Provide the (x, y) coordinate of the cell's center where the given text is located.  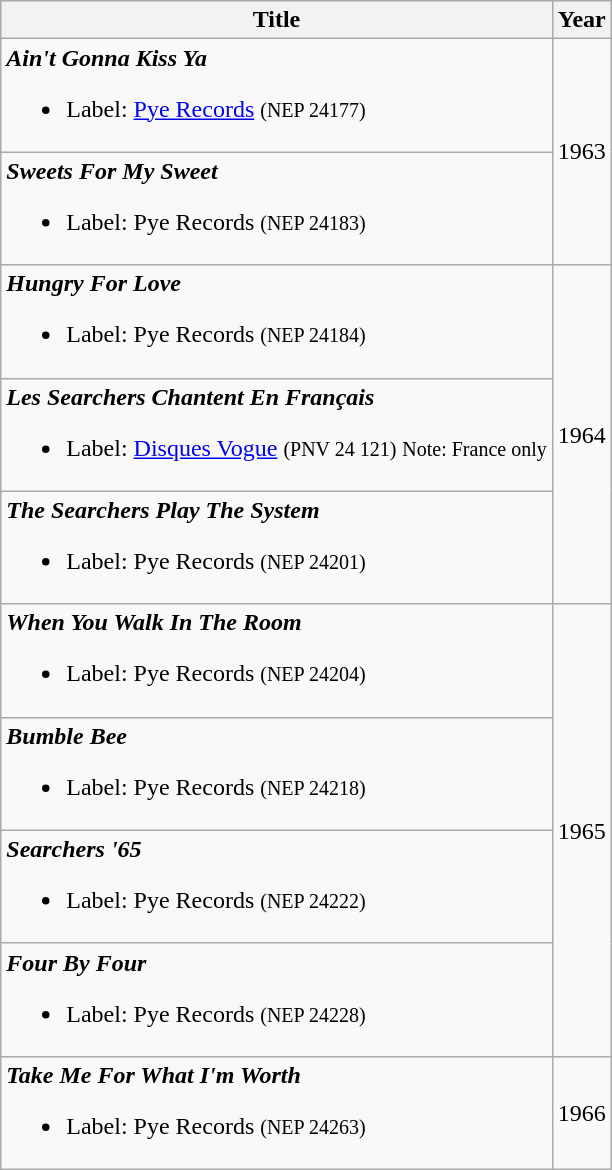
Four By FourLabel: Pye Records (NEP 24228) (276, 1000)
Searchers '65Label: Pye Records (NEP 24222) (276, 886)
Sweets For My SweetLabel: Pye Records (NEP 24183) (276, 208)
Ain't Gonna Kiss YaLabel: Pye Records (NEP 24177) (276, 96)
1963 (582, 152)
Hungry For LoveLabel: Pye Records (NEP 24184) (276, 322)
1964 (582, 434)
1966 (582, 1112)
The Searchers Play The SystemLabel: Pye Records (NEP 24201) (276, 548)
Les Searchers Chantent En FrançaisLabel: Disques Vogue (PNV 24 121) Note: France only (276, 434)
When You Walk In The RoomLabel: Pye Records (NEP 24204) (276, 660)
Title (276, 20)
Bumble BeeLabel: Pye Records (NEP 24218) (276, 774)
1965 (582, 830)
Take Me For What I'm WorthLabel: Pye Records (NEP 24263) (276, 1112)
Year (582, 20)
